From the cell containing the given text, extract its center point as [x, y] coordinate. 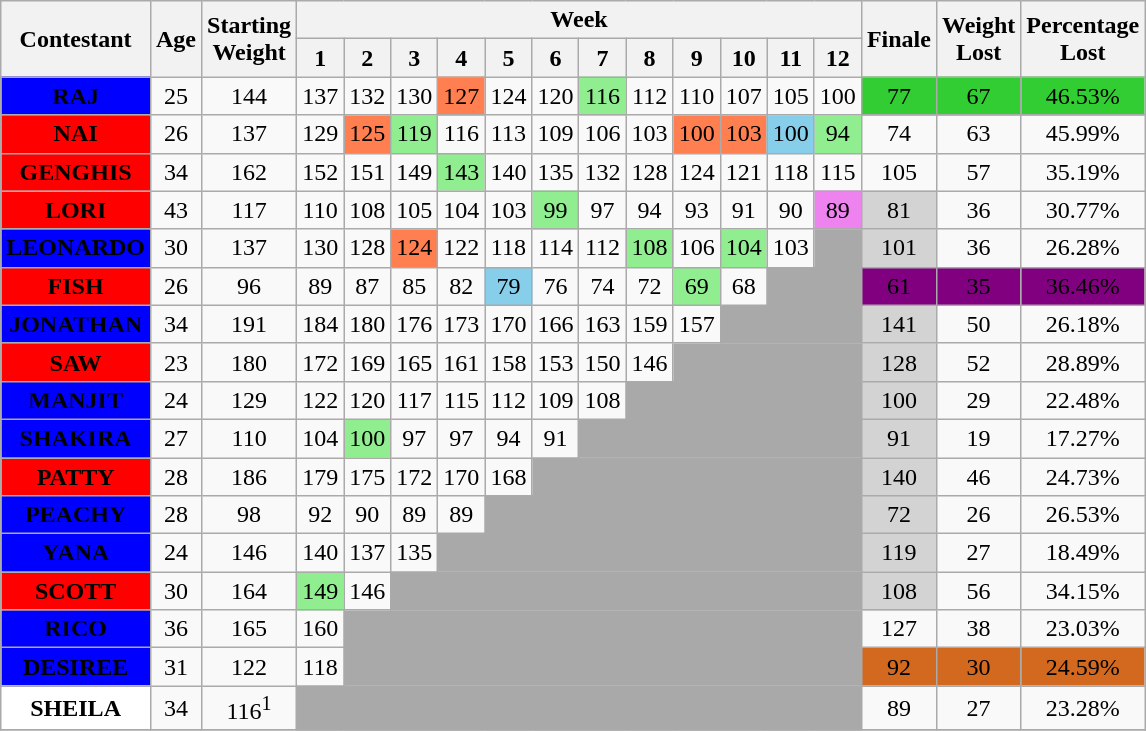
9 [696, 58]
82 [462, 286]
7 [602, 58]
Week [580, 20]
JONATHAN [76, 324]
WeightLost [978, 39]
29 [978, 400]
114 [556, 248]
RICO [76, 629]
17.27% [1083, 438]
121 [744, 172]
23.03% [1083, 629]
67 [978, 96]
19 [978, 438]
38 [978, 629]
46 [978, 477]
76 [556, 286]
3 [414, 58]
63 [978, 134]
FISH [76, 286]
12 [838, 58]
5 [508, 58]
87 [368, 286]
191 [250, 324]
LORI [76, 210]
30.77% [1083, 210]
StartingWeight [250, 39]
99 [556, 210]
150 [602, 362]
68 [744, 286]
Finale [898, 39]
96 [250, 286]
98 [250, 515]
11 [790, 58]
57 [978, 172]
26.18% [1083, 324]
81 [898, 210]
1161 [250, 708]
158 [508, 362]
153 [556, 362]
36.46% [1083, 286]
125 [368, 134]
22.48% [1083, 400]
SCOTT [76, 591]
186 [250, 477]
8 [650, 58]
GENGHIS [76, 172]
PEACHY [76, 515]
26.28% [1083, 248]
35 [978, 286]
169 [368, 362]
34.15% [1083, 591]
25 [176, 96]
107 [744, 96]
6 [556, 58]
151 [368, 172]
168 [508, 477]
141 [898, 324]
77 [898, 96]
56 [978, 591]
SHAKIRA [76, 438]
46.53% [1083, 96]
LEONARDO [76, 248]
152 [320, 172]
SAW [76, 362]
164 [250, 591]
157 [696, 324]
79 [508, 286]
101 [898, 248]
93 [696, 210]
175 [368, 477]
DESIREE [76, 667]
Age [176, 39]
26.53% [1083, 515]
143 [462, 172]
52 [978, 362]
18.49% [1083, 553]
23 [176, 362]
50 [978, 324]
RAJ [76, 96]
161 [462, 362]
113 [508, 134]
176 [414, 324]
179 [320, 477]
162 [250, 172]
28.89% [1083, 362]
24.73% [1083, 477]
23.28% [1083, 708]
173 [462, 324]
144 [250, 96]
NAI [76, 134]
YANA [76, 553]
2 [368, 58]
4 [462, 58]
159 [650, 324]
163 [602, 324]
SHEILA [76, 708]
43 [176, 210]
61 [898, 286]
85 [414, 286]
10 [744, 58]
45.99% [1083, 134]
MANJIT [76, 400]
35.19% [1083, 172]
Percentage Lost [1083, 39]
24.59% [1083, 667]
184 [320, 324]
160 [320, 629]
Contestant [76, 39]
166 [556, 324]
1 [320, 58]
69 [696, 286]
PATTY [76, 477]
31 [176, 667]
